Provide the [x, y] coordinate of the cell's center where the given text is located.  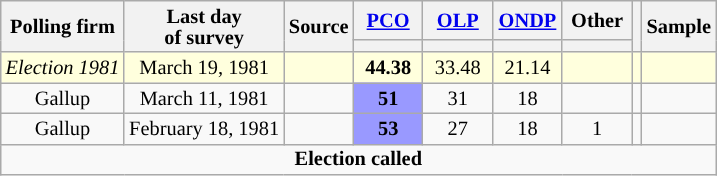
March 11, 1981 [204, 98]
OLP [458, 20]
Source [318, 26]
44.38 [388, 68]
27 [458, 128]
Election called [358, 160]
53 [388, 128]
ONDP [528, 20]
Polling firm [62, 26]
March 19, 1981 [204, 68]
February 18, 1981 [204, 128]
21.14 [528, 68]
Election 1981 [62, 68]
Last day of survey [204, 26]
33.48 [458, 68]
51 [388, 98]
Sample [679, 26]
PCO [388, 20]
31 [458, 98]
1 [597, 128]
Other [597, 20]
